Pinpoint the cell where the given text exists, returning its (X, Y) midpoint coordinate. 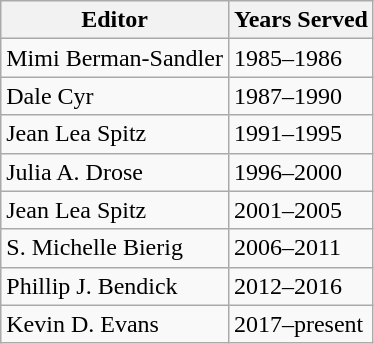
1996–2000 (300, 172)
Mimi Berman-Sandler (115, 58)
1991–1995 (300, 134)
1985–1986 (300, 58)
Dale Cyr (115, 96)
Years Served (300, 20)
Julia A. Drose (115, 172)
2006–2011 (300, 248)
2017–present (300, 324)
S. Michelle Bierig (115, 248)
Phillip J. Bendick (115, 286)
2001–2005 (300, 210)
1987–1990 (300, 96)
Editor (115, 20)
2012–2016 (300, 286)
Kevin D. Evans (115, 324)
